Detect which cell encompasses the target text, then output its [x, y] center coordinate. 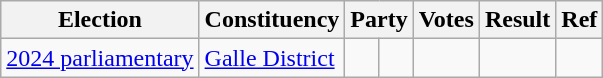
Votes [446, 20]
2024 parliamentary [100, 58]
Ref [580, 20]
Party [379, 20]
Result [517, 20]
Galle District [272, 58]
Election [100, 20]
Constituency [272, 20]
